Provide the [X, Y] coordinate of the cell's center where the given text is located.  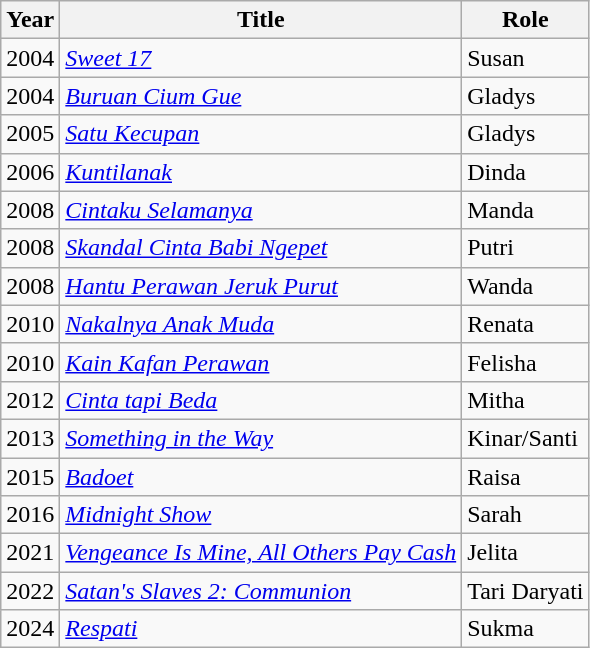
2012 [30, 400]
Sarah [526, 515]
Vengeance Is Mine, All Others Pay Cash [261, 553]
Kuntilanak [261, 172]
Susan [526, 58]
Felisha [526, 362]
Renata [526, 324]
2016 [30, 515]
Tari Daryati [526, 591]
Buruan Cium Gue [261, 96]
Badoet [261, 477]
Something in the Way [261, 438]
2024 [30, 629]
2006 [30, 172]
2021 [30, 553]
Manda [526, 210]
Mitha [526, 400]
Title [261, 20]
Putri [526, 248]
Year [30, 20]
Sweet 17 [261, 58]
Satan's Slaves 2: Communion [261, 591]
Role [526, 20]
Raisa [526, 477]
2005 [30, 134]
Kinar/Santi [526, 438]
Hantu Perawan Jeruk Purut [261, 286]
Dinda [526, 172]
Sukma [526, 629]
2015 [30, 477]
Respati [261, 629]
Skandal Cinta Babi Ngepet [261, 248]
Jelita [526, 553]
Midnight Show [261, 515]
Nakalnya Anak Muda [261, 324]
Cinta tapi Beda [261, 400]
Satu Kecupan [261, 134]
Cintaku Selamanya [261, 210]
2013 [30, 438]
Kain Kafan Perawan [261, 362]
Wanda [526, 286]
2022 [30, 591]
